Output the [x, y] coordinate of the center of the cell containing the given text.  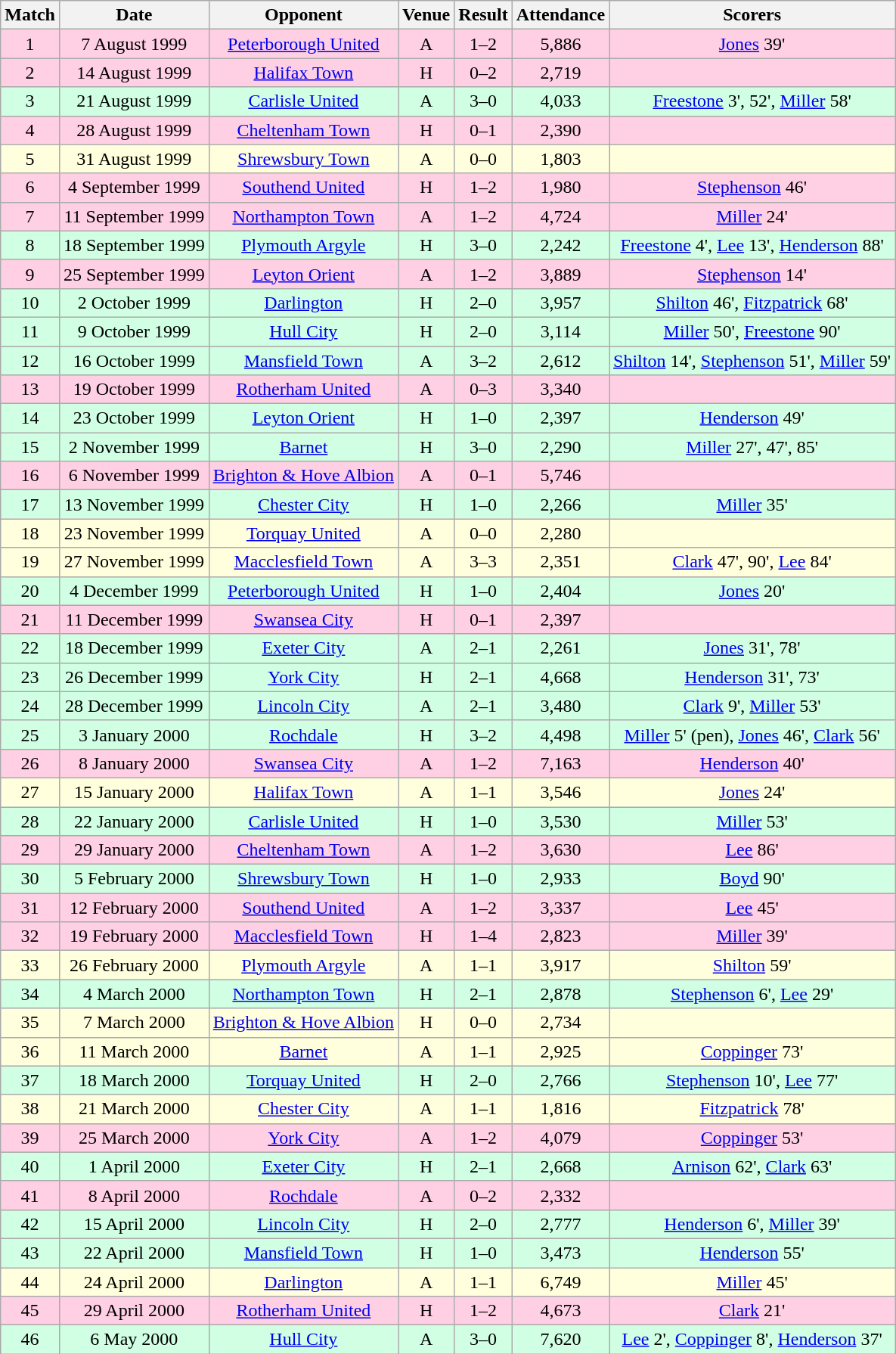
2,404 [560, 591]
23 November 1999 [134, 533]
14 [30, 418]
Stephenson 46' [752, 188]
Result [483, 15]
Miller 5' (pen), Jones 46', Clark 56' [752, 734]
Jones 24' [752, 792]
19 [30, 562]
2,266 [560, 505]
4,033 [560, 101]
15 January 2000 [134, 792]
4,668 [560, 677]
4 December 1999 [134, 591]
27 November 1999 [134, 562]
36 [30, 1051]
38 [30, 1109]
Clark 21' [752, 1311]
2,280 [560, 533]
44 [30, 1282]
33 [30, 965]
11 December 1999 [134, 620]
28 August 1999 [134, 130]
8 April 2000 [134, 1195]
Boyd 90' [752, 879]
Lee 2', Coppinger 8', Henderson 37' [752, 1340]
23 October 1999 [134, 418]
13 [30, 390]
15 [30, 447]
3,337 [560, 908]
6 May 2000 [134, 1340]
1,980 [560, 188]
3 January 2000 [134, 734]
16 October 1999 [134, 361]
Arnison 62', Clark 63' [752, 1166]
2,261 [560, 648]
5,746 [560, 476]
18 March 2000 [134, 1080]
34 [30, 994]
3,530 [560, 821]
Freestone 4', Lee 13', Henderson 88' [752, 245]
21 March 2000 [134, 1109]
3,340 [560, 390]
2 October 1999 [134, 303]
Scorers [752, 15]
7 August 1999 [134, 44]
Stephenson 14' [752, 274]
30 [30, 879]
Henderson 49' [752, 418]
2,933 [560, 879]
1 April 2000 [134, 1166]
3,917 [560, 965]
Shilton 59' [752, 965]
Clark 47', 90', Lee 84' [752, 562]
39 [30, 1138]
Stephenson 6', Lee 29' [752, 994]
2,925 [560, 1051]
4 September 1999 [134, 188]
1–4 [483, 936]
6 November 1999 [134, 476]
28 [30, 821]
4 [30, 130]
32 [30, 936]
2,290 [560, 447]
23 [30, 677]
4,498 [560, 734]
37 [30, 1080]
Miller 24' [752, 216]
24 [30, 706]
Stephenson 10', Lee 77' [752, 1080]
12 [30, 361]
4 March 2000 [134, 994]
Venue [426, 15]
45 [30, 1311]
3,957 [560, 303]
3,889 [560, 274]
2,766 [560, 1080]
21 [30, 620]
28 December 1999 [134, 706]
35 [30, 1023]
25 March 2000 [134, 1138]
21 August 1999 [134, 101]
29 January 2000 [134, 850]
Miller 27', 47', 85' [752, 447]
11 [30, 331]
41 [30, 1195]
2 November 1999 [134, 447]
3,630 [560, 850]
24 April 2000 [134, 1282]
Miller 53' [752, 821]
2,242 [560, 245]
17 [30, 505]
46 [30, 1340]
10 [30, 303]
7 March 2000 [134, 1023]
18 [30, 533]
18 December 1999 [134, 648]
Clark 9', Miller 53' [752, 706]
Coppinger 53' [752, 1138]
Jones 20' [752, 591]
Attendance [560, 15]
Match [30, 15]
Henderson 55' [752, 1253]
2,668 [560, 1166]
2,719 [560, 73]
Miller 39' [752, 936]
Henderson 31', 73' [752, 677]
5,886 [560, 44]
19 October 1999 [134, 390]
Henderson 6', Miller 39' [752, 1224]
2,734 [560, 1023]
25 [30, 734]
5 February 2000 [134, 879]
22 January 2000 [134, 821]
26 [30, 763]
2 [30, 73]
Henderson 40' [752, 763]
14 August 1999 [134, 73]
Fitzpatrick 78' [752, 1109]
2,390 [560, 130]
2,777 [560, 1224]
7,163 [560, 763]
13 November 1999 [134, 505]
2,612 [560, 361]
40 [30, 1166]
26 December 1999 [134, 677]
1 [30, 44]
27 [30, 792]
22 [30, 648]
4,724 [560, 216]
8 January 2000 [134, 763]
3 [30, 101]
1,803 [560, 159]
0–3 [483, 390]
9 [30, 274]
2,823 [560, 936]
26 February 2000 [134, 965]
Jones 39' [752, 44]
Lee 86' [752, 850]
4,673 [560, 1311]
18 September 1999 [134, 245]
Opponent [303, 15]
Miller 45' [752, 1282]
3,114 [560, 331]
Lee 45' [752, 908]
43 [30, 1253]
29 April 2000 [134, 1311]
Shilton 46', Fitzpatrick 68' [752, 303]
Miller 35' [752, 505]
6,749 [560, 1282]
3,473 [560, 1253]
4,079 [560, 1138]
7 [30, 216]
2,878 [560, 994]
Shilton 14', Stephenson 51', Miller 59' [752, 361]
31 [30, 908]
1,816 [560, 1109]
2,332 [560, 1195]
6 [30, 188]
9 October 1999 [134, 331]
22 April 2000 [134, 1253]
Freestone 3', 52', Miller 58' [752, 101]
5 [30, 159]
11 March 2000 [134, 1051]
19 February 2000 [134, 936]
31 August 1999 [134, 159]
Date [134, 15]
16 [30, 476]
11 September 1999 [134, 216]
3–3 [483, 562]
3,480 [560, 706]
42 [30, 1224]
Jones 31', 78' [752, 648]
29 [30, 850]
7,620 [560, 1340]
25 September 1999 [134, 274]
12 February 2000 [134, 908]
20 [30, 591]
15 April 2000 [134, 1224]
3,546 [560, 792]
2,351 [560, 562]
8 [30, 245]
Miller 50', Freestone 90' [752, 331]
Coppinger 73' [752, 1051]
